For the text-containing cell, return its midpoint in (X, Y) coordinate format. 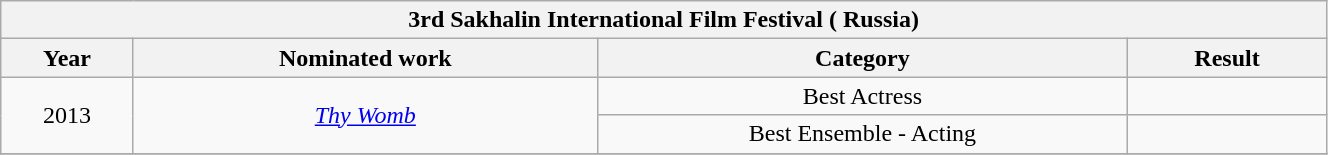
Thy Womb (365, 115)
Best Ensemble - Acting (862, 134)
2013 (68, 115)
Year (68, 58)
Result (1228, 58)
3rd Sakhalin International Film Festival ( Russia) (664, 20)
Best Actress (862, 96)
Nominated work (365, 58)
Category (862, 58)
